Return the [X, Y] coordinate for the center point of the cell that contains the specified text.  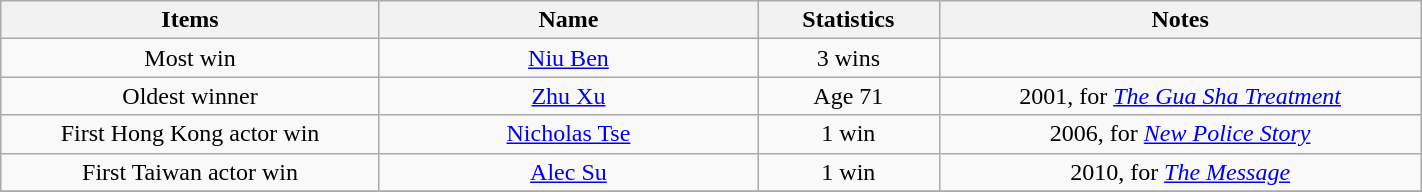
3 wins [848, 58]
Niu Ben [568, 58]
Oldest winner [190, 96]
Name [568, 20]
First Hong Kong actor win [190, 134]
Alec Su [568, 172]
2010, for The Message [1180, 172]
Nicholas Tse [568, 134]
2001, for The Gua Sha Treatment [1180, 96]
2006, for New Police Story [1180, 134]
Age 71 [848, 96]
Most win [190, 58]
Zhu Xu [568, 96]
Notes [1180, 20]
Items [190, 20]
First Taiwan actor win [190, 172]
Statistics [848, 20]
